Scan for the cell matching the given text and deliver its [x, y] coordinate at center. 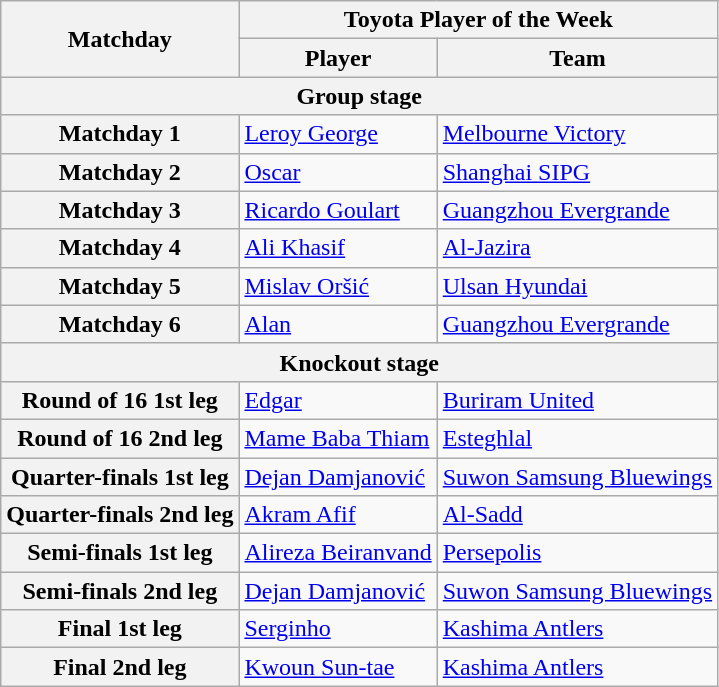
Ulsan Hyundai [577, 286]
Kwoun Sun-tae [338, 667]
Matchday 1 [120, 134]
Persepolis [577, 553]
Round of 16 2nd leg [120, 438]
Round of 16 1st leg [120, 400]
Oscar [338, 172]
Alan [338, 324]
Quarter-finals 2nd leg [120, 515]
Matchday 2 [120, 172]
Group stage [360, 96]
Semi-finals 2nd leg [120, 591]
Knockout stage [360, 362]
Esteghlal [577, 438]
Leroy George [338, 134]
Al-Jazira [577, 248]
Akram Afif [338, 515]
Melbourne Victory [577, 134]
Edgar [338, 400]
Matchday 4 [120, 248]
Matchday [120, 39]
Serginho [338, 629]
Matchday 6 [120, 324]
Final 1st leg [120, 629]
Final 2nd leg [120, 667]
Player [338, 58]
Ali Khasif [338, 248]
Team [577, 58]
Matchday 5 [120, 286]
Toyota Player of the Week [478, 20]
Shanghai SIPG [577, 172]
Alireza Beiranvand [338, 553]
Matchday 3 [120, 210]
Mame Baba Thiam [338, 438]
Ricardo Goulart [338, 210]
Semi-finals 1st leg [120, 553]
Al-Sadd [577, 515]
Quarter-finals 1st leg [120, 477]
Buriram United [577, 400]
Mislav Oršić [338, 286]
